Output the [x, y] coordinate of the center of the cell containing the given text.  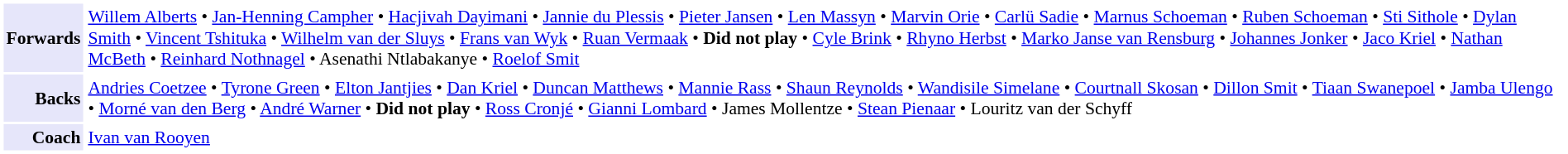
Ivan van Rooyen [825, 137]
Backs [43, 98]
Coach [43, 137]
Forwards [43, 37]
